Output the (x, y) coordinate of the center of the cell containing the given text.  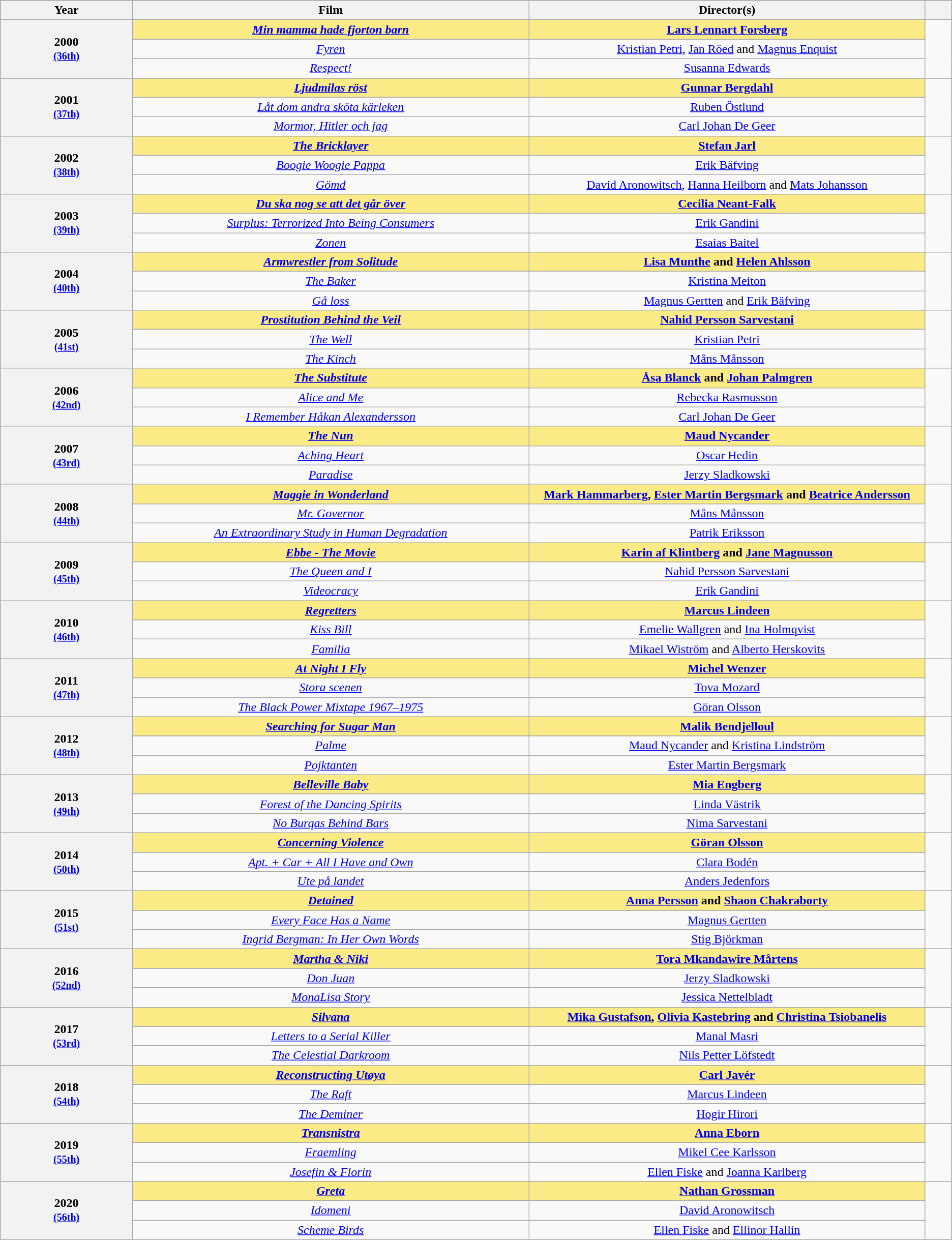
Boogie Woogie Pappa (331, 165)
Aching Heart (331, 455)
Carl Javér (727, 1075)
Film (331, 10)
Hogir Hirori (727, 1113)
Nils Petter Löfstedt (727, 1055)
Maud Nycander and Kristina Lindström (727, 746)
Scheme Birds (331, 1230)
The Bricklayer (331, 145)
Michel Wenzer (727, 668)
Fyren (331, 49)
The Well (331, 339)
Don Juan (331, 978)
2000(36th) (67, 49)
At Night I Fly (331, 668)
Mikael Wiström and Alberto Herskovits (727, 649)
Concerning Violence (331, 842)
Nima Sarvestani (727, 823)
Martha & Niki (331, 959)
Anna Eborn (727, 1133)
Magnus Gertten and Erik Bäfving (727, 301)
Linda Västrik (727, 804)
Lisa Munthe and Helen Ahlsson (727, 262)
The Black Power Mixtape 1967–1975 (331, 707)
No Burqas Behind Bars (331, 823)
Cecilia Neant-Falk (727, 203)
Låt dom andra sköta kärleken (331, 107)
Greta (331, 1191)
Jessica Nettelbladt (727, 997)
Detained (331, 901)
Ellen Fiske and Joanna Karlberg (727, 1171)
Kiss Bill (331, 630)
Forest of the Dancing Spirits (331, 804)
Ellen Fiske and Ellinor Hallin (727, 1230)
Every Face Has a Name (331, 920)
Ebbe - The Movie (331, 552)
2005(41st) (67, 339)
2010(46th) (67, 630)
Emelie Wallgren and Ina Holmqvist (727, 630)
Zonen (331, 243)
Alice and Me (331, 397)
Ute på landet (331, 881)
2017(53rd) (67, 1036)
Clara Bodén (727, 862)
The Celestial Darkroom (331, 1055)
Palme (331, 746)
Mr. Governor (331, 513)
Malik Bendjelloul (727, 726)
Videocracy (331, 591)
Gå loss (331, 301)
2011(47th) (67, 688)
Mormor, Hitler och jag (331, 126)
Ruben Östlund (727, 107)
Apt. + Car + All I Have and Own (331, 862)
Tora Mkandawire Mårtens (727, 959)
Mika Gustafson, Olivia Kastebring and Christina Tsiobanelis (727, 1017)
Mia Engberg (727, 784)
Armwrestler from Solitude (331, 262)
2007(43rd) (67, 455)
Regretters (331, 610)
Esaias Baitel (727, 243)
Maggie in Wonderland (331, 494)
Anna Persson and Shaon Chakraborty (727, 901)
Mikel Cee Karlsson (727, 1152)
Searching for Sugar Man (331, 726)
Ingrid Bergman: In Her Own Words (331, 939)
The Deminer (331, 1113)
2012(48th) (67, 746)
Transnistra (331, 1133)
Karin af Klintberg and Jane Magnusson (727, 552)
Belleville Baby (331, 784)
2006(42nd) (67, 397)
Familia (331, 649)
Tova Mozard (727, 688)
Min mamma hade fjorton barn (331, 29)
2016(52nd) (67, 978)
2008(44th) (67, 513)
Mark Hammarberg, Ester Martin Bergsmark and Beatrice Andersson (727, 494)
2003(39th) (67, 223)
Patrik Eriksson (727, 533)
The Substitute (331, 378)
Nathan Grossman (727, 1191)
Surplus: Terrorized Into Being Consumers (331, 223)
2002(38th) (67, 165)
Paradise (331, 475)
2004(40th) (67, 281)
Reconstructing Utøya (331, 1075)
Stig Björkman (727, 939)
Oscar Hedin (727, 455)
2020(56th) (67, 1211)
Maud Nycander (727, 436)
Du ska nog se att det går över (331, 203)
Magnus Gertten (727, 920)
2019(55th) (67, 1152)
Kristian Petri (727, 339)
Pojktanten (331, 765)
David Aronowitsch (727, 1211)
Fraemling (331, 1152)
2013(49th) (67, 804)
Director(s) (727, 10)
Ester Martin Bergsmark (727, 765)
Stefan Jarl (727, 145)
Respect! (331, 68)
Åsa Blanck and Johan Palmgren (727, 378)
Manal Masri (727, 1036)
Josefin & Florin (331, 1171)
Lars Lennart Forsberg (727, 29)
2009(45th) (67, 571)
Letters to a Serial Killer (331, 1036)
Idomeni (331, 1211)
2018(54th) (67, 1094)
David Aronowitsch, Hanna Heilborn and Mats Johansson (727, 184)
Susanna Edwards (727, 68)
Gömd (331, 184)
Rebecka Rasmusson (727, 397)
I Remember Håkan Alexandersson (331, 417)
Ljudmilas röst (331, 87)
The Baker (331, 281)
MonaLisa Story (331, 997)
The Queen and I (331, 572)
The Raft (331, 1094)
Silvana (331, 1017)
Gunnar Bergdahl (727, 87)
The Nun (331, 436)
Kristian Petri, Jan Röed and Magnus Enquist (727, 49)
Year (67, 10)
2014(50th) (67, 862)
An Extraordinary Study in Human Degradation (331, 533)
Anders Jedenfors (727, 881)
Kristina Meiton (727, 281)
2001(37th) (67, 107)
The Kinch (331, 359)
Erik Bäfving (727, 165)
Stora scenen (331, 688)
Prostitution Behind the Veil (331, 320)
2015(51st) (67, 920)
